Return (x, y) of the center of cell containing provided text 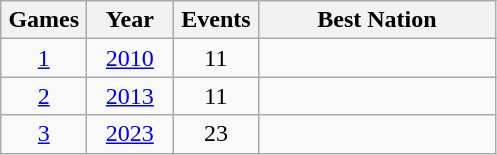
2010 (130, 58)
23 (216, 134)
Best Nation (377, 20)
Events (216, 20)
2023 (130, 134)
Year (130, 20)
2013 (130, 96)
2 (44, 96)
Games (44, 20)
3 (44, 134)
1 (44, 58)
